Pinpoint the cell where the given text exists, returning its (X, Y) midpoint coordinate. 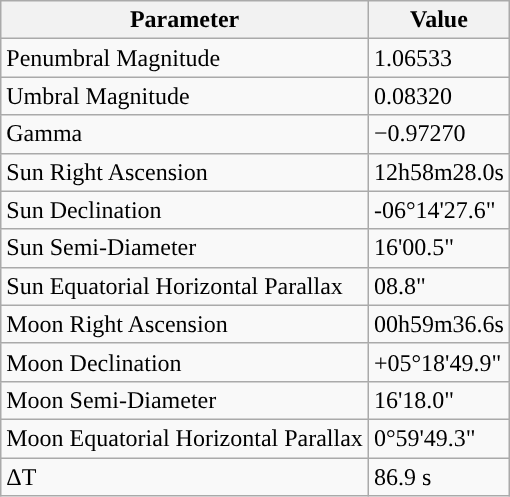
86.9 s (438, 477)
1.06533 (438, 58)
-06°14'27.6" (438, 210)
Moon Equatorial Horizontal Parallax (185, 438)
Value (438, 20)
Moon Declination (185, 362)
Moon Right Ascension (185, 324)
Sun Declination (185, 210)
16'00.5" (438, 248)
Umbral Magnitude (185, 96)
0°59'49.3" (438, 438)
16'18.0" (438, 400)
−0.97270 (438, 134)
12h58m28.0s (438, 172)
08.8" (438, 286)
Sun Equatorial Horizontal Parallax (185, 286)
Gamma (185, 134)
ΔT (185, 477)
+05°18'49.9" (438, 362)
Parameter (185, 20)
Sun Semi-Diameter (185, 248)
0.08320 (438, 96)
00h59m36.6s (438, 324)
Moon Semi-Diameter (185, 400)
Sun Right Ascension (185, 172)
Penumbral Magnitude (185, 58)
